Scan for the cell matching the given text and deliver its (X, Y) coordinate at center. 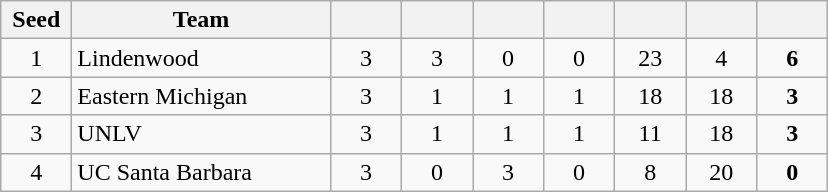
2 (36, 96)
8 (650, 172)
Team (202, 20)
23 (650, 58)
6 (792, 58)
UC Santa Barbara (202, 172)
Eastern Michigan (202, 96)
UNLV (202, 134)
11 (650, 134)
Seed (36, 20)
20 (722, 172)
Lindenwood (202, 58)
